Pinpoint the cell where the given text exists, returning its [x, y] midpoint coordinate. 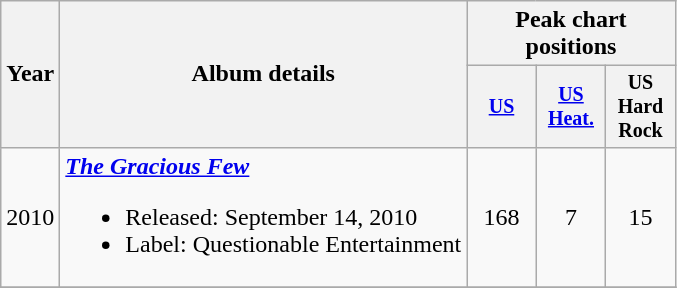
US [502, 106]
168 [502, 217]
USHeat. [570, 106]
Peak chart positions [571, 34]
7 [570, 217]
Year [30, 74]
2010 [30, 217]
USHard Rock [640, 106]
Album details [264, 74]
The Gracious FewReleased: September 14, 2010Label: Questionable Entertainment [264, 217]
15 [640, 217]
